Search for the cell housing the specified text and yield its (x, y) center coordinate. 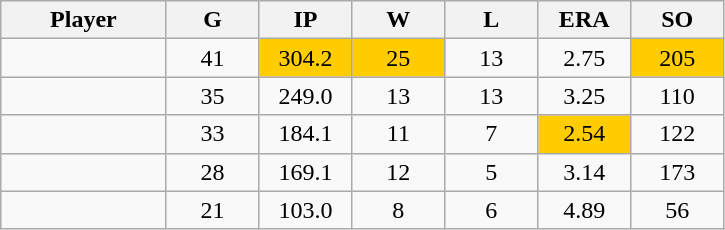
122 (678, 134)
3.25 (584, 96)
184.1 (306, 134)
7 (492, 134)
41 (212, 58)
56 (678, 210)
205 (678, 58)
4.89 (584, 210)
28 (212, 172)
2.75 (584, 58)
Player (84, 20)
11 (398, 134)
21 (212, 210)
IP (306, 20)
5 (492, 172)
ERA (584, 20)
103.0 (306, 210)
304.2 (306, 58)
33 (212, 134)
12 (398, 172)
2.54 (584, 134)
L (492, 20)
6 (492, 210)
110 (678, 96)
G (212, 20)
3.14 (584, 172)
35 (212, 96)
249.0 (306, 96)
25 (398, 58)
173 (678, 172)
8 (398, 210)
169.1 (306, 172)
SO (678, 20)
W (398, 20)
